Return (x, y) of the center of cell containing provided text 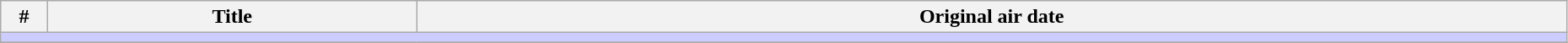
# (24, 17)
Original air date (992, 17)
Title (232, 17)
